Search for the cell housing the specified text and yield its [X, Y] center coordinate. 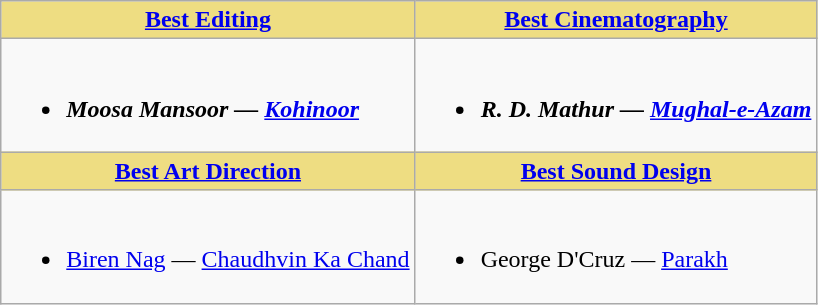
Moosa Mansoor — Kohinoor [208, 96]
Biren Nag — Chaudhvin Ka Chand [208, 246]
George D'Cruz — Parakh [616, 246]
Best Cinematography [616, 20]
Best Editing [208, 20]
Best Art Direction [208, 171]
Best Sound Design [616, 171]
R. D. Mathur — Mughal-e-Azam [616, 96]
